Search for the cell housing the specified text and yield its (X, Y) center coordinate. 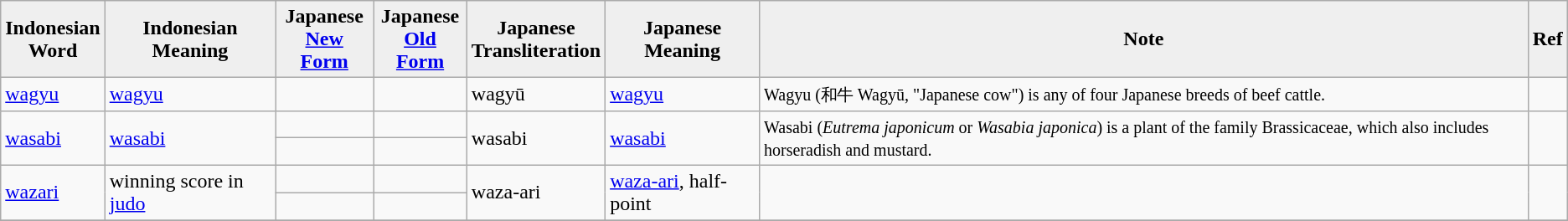
Wasabi (Eutrema japonicum or Wasabia japonica) is a plant of the family Brassicaceae, which also includes horseradish and mustard. (1144, 137)
wagyū (536, 95)
Wagyu (和牛 Wagyū, "Japanese cow") is any of four Japanese breeds of beef cattle. (1144, 95)
winning score in judo (189, 193)
Note (1144, 39)
Japanese Transliteration (536, 39)
Indonesian Meaning (189, 39)
Indonesian Word (53, 39)
Japanese Old Form (420, 39)
Japanese Meaning (683, 39)
Japanese New Form (325, 39)
waza-ari, half-point (683, 193)
waza-ari (536, 193)
Ref (1548, 39)
wazari (53, 193)
